Extract the [x, y] coordinate from the center of the cell holding the provided text.  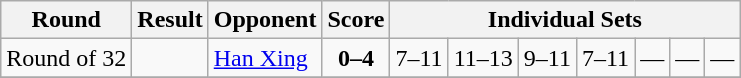
9–11 [547, 58]
Round of 32 [66, 58]
11–13 [483, 58]
Score [356, 20]
Individual Sets [565, 20]
Result [170, 20]
Han Xing [265, 58]
Opponent [265, 20]
0–4 [356, 58]
Round [66, 20]
